Identify which cell holds the provided text, then report its [x, y] central coordinate. 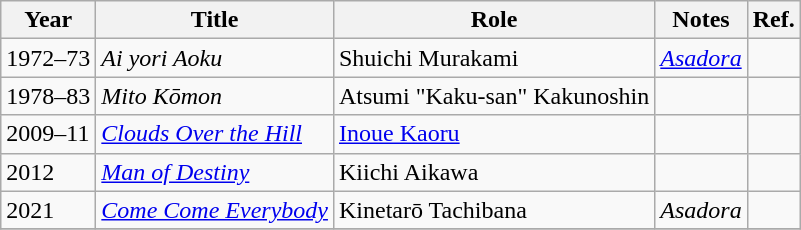
Inoue Kaoru [494, 134]
1978–83 [48, 96]
2009–11 [48, 134]
Man of Destiny [215, 172]
Shuichi Murakami [494, 58]
2012 [48, 172]
Year [48, 20]
Ai yori Aoku [215, 58]
Atsumi "Kaku-san" Kakunoshin [494, 96]
Title [215, 20]
Clouds Over the Hill [215, 134]
Kiichi Aikawa [494, 172]
Role [494, 20]
Come Come Everybody [215, 210]
2021 [48, 210]
1972–73 [48, 58]
Notes [701, 20]
Ref. [774, 20]
Mito Kōmon [215, 96]
Kinetarō Tachibana [494, 210]
